Locate the cell with the specified text and output its (x, y) center coordinate. 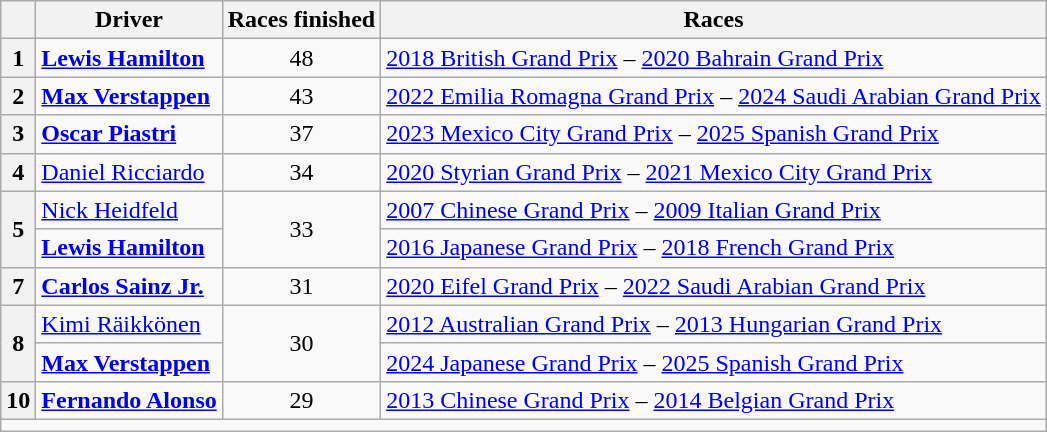
2013 Chinese Grand Prix – 2014 Belgian Grand Prix (714, 400)
2012 Australian Grand Prix – 2013 Hungarian Grand Prix (714, 324)
2024 Japanese Grand Prix – 2025 Spanish Grand Prix (714, 362)
Fernando Alonso (129, 400)
Races finished (301, 20)
2020 Styrian Grand Prix – 2021 Mexico City Grand Prix (714, 172)
Driver (129, 20)
8 (18, 343)
2020 Eifel Grand Prix – 2022 Saudi Arabian Grand Prix (714, 286)
43 (301, 96)
5 (18, 229)
2018 British Grand Prix – 2020 Bahrain Grand Prix (714, 58)
2022 Emilia Romagna Grand Prix – 2024 Saudi Arabian Grand Prix (714, 96)
2007 Chinese Grand Prix – 2009 Italian Grand Prix (714, 210)
Races (714, 20)
31 (301, 286)
37 (301, 134)
Daniel Ricciardo (129, 172)
2016 Japanese Grand Prix – 2018 French Grand Prix (714, 248)
7 (18, 286)
48 (301, 58)
Nick Heidfeld (129, 210)
Carlos Sainz Jr. (129, 286)
2 (18, 96)
1 (18, 58)
29 (301, 400)
3 (18, 134)
34 (301, 172)
33 (301, 229)
Oscar Piastri (129, 134)
Kimi Räikkönen (129, 324)
10 (18, 400)
2023 Mexico City Grand Prix – 2025 Spanish Grand Prix (714, 134)
30 (301, 343)
4 (18, 172)
